Extract the (X, Y) coordinate from the center of the cell holding the provided text.  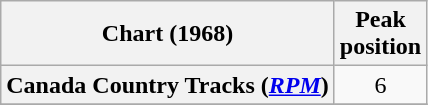
6 (380, 85)
Chart (1968) (168, 34)
Peakposition (380, 34)
Canada Country Tracks (RPM) (168, 85)
